Search for the cell housing the specified text and yield its (X, Y) center coordinate. 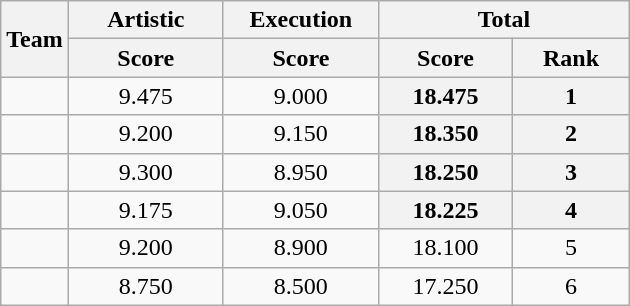
Artistic (146, 20)
Rank (572, 58)
Total (504, 20)
4 (572, 210)
5 (572, 248)
17.250 (445, 286)
8.500 (300, 286)
6 (572, 286)
Execution (300, 20)
3 (572, 172)
18.100 (445, 248)
9.300 (146, 172)
Team (35, 39)
18.350 (445, 134)
8.750 (146, 286)
9.475 (146, 96)
18.250 (445, 172)
8.900 (300, 248)
18.475 (445, 96)
1 (572, 96)
9.175 (146, 210)
9.150 (300, 134)
8.950 (300, 172)
2 (572, 134)
9.050 (300, 210)
18.225 (445, 210)
9.000 (300, 96)
